Identify which cell holds the provided text, then report its [x, y] central coordinate. 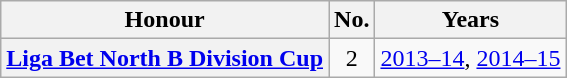
Years [470, 20]
2013–14, 2014–15 [470, 58]
Liga Bet North B Division Cup [165, 58]
2 [352, 58]
Honour [165, 20]
No. [352, 20]
